Find where the given text appears and provide that cell's center as [X, Y] coordinate. 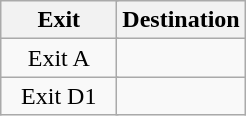
Exit D1 [59, 96]
Destination [181, 20]
Exit [59, 20]
Exit A [59, 58]
